Return the (X, Y) coordinate for the center point of the cell that contains the specified text.  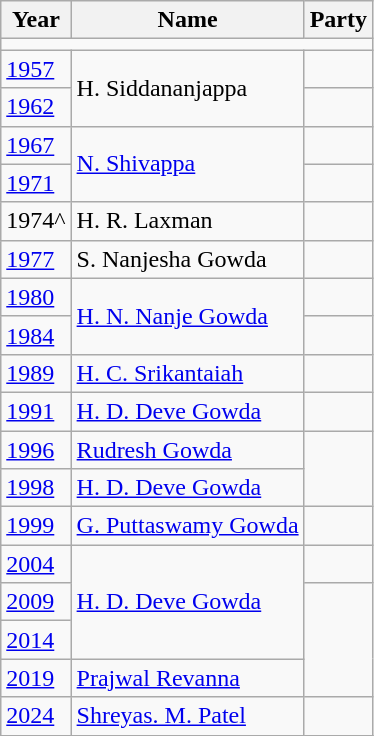
1991 (36, 411)
Shreyas. M. Patel (188, 716)
Prajwal Revanna (188, 678)
H. R. Laxman (188, 221)
1971 (36, 183)
N. Shivappa (188, 164)
Year (36, 20)
2019 (36, 678)
H. Siddananjappa (188, 88)
2004 (36, 564)
1957 (36, 69)
1980 (36, 297)
1996 (36, 449)
2024 (36, 716)
1962 (36, 107)
H. C. Srikantaiah (188, 373)
Name (188, 20)
1967 (36, 145)
H. N. Nanje Gowda (188, 316)
1999 (36, 526)
G. Puttaswamy Gowda (188, 526)
1974^ (36, 221)
S. Nanjesha Gowda (188, 259)
1989 (36, 373)
Rudresh Gowda (188, 449)
Party (338, 20)
1984 (36, 335)
1977 (36, 259)
2014 (36, 640)
2009 (36, 602)
1998 (36, 488)
